Find where the given text appears and provide that cell's center as (X, Y) coordinate. 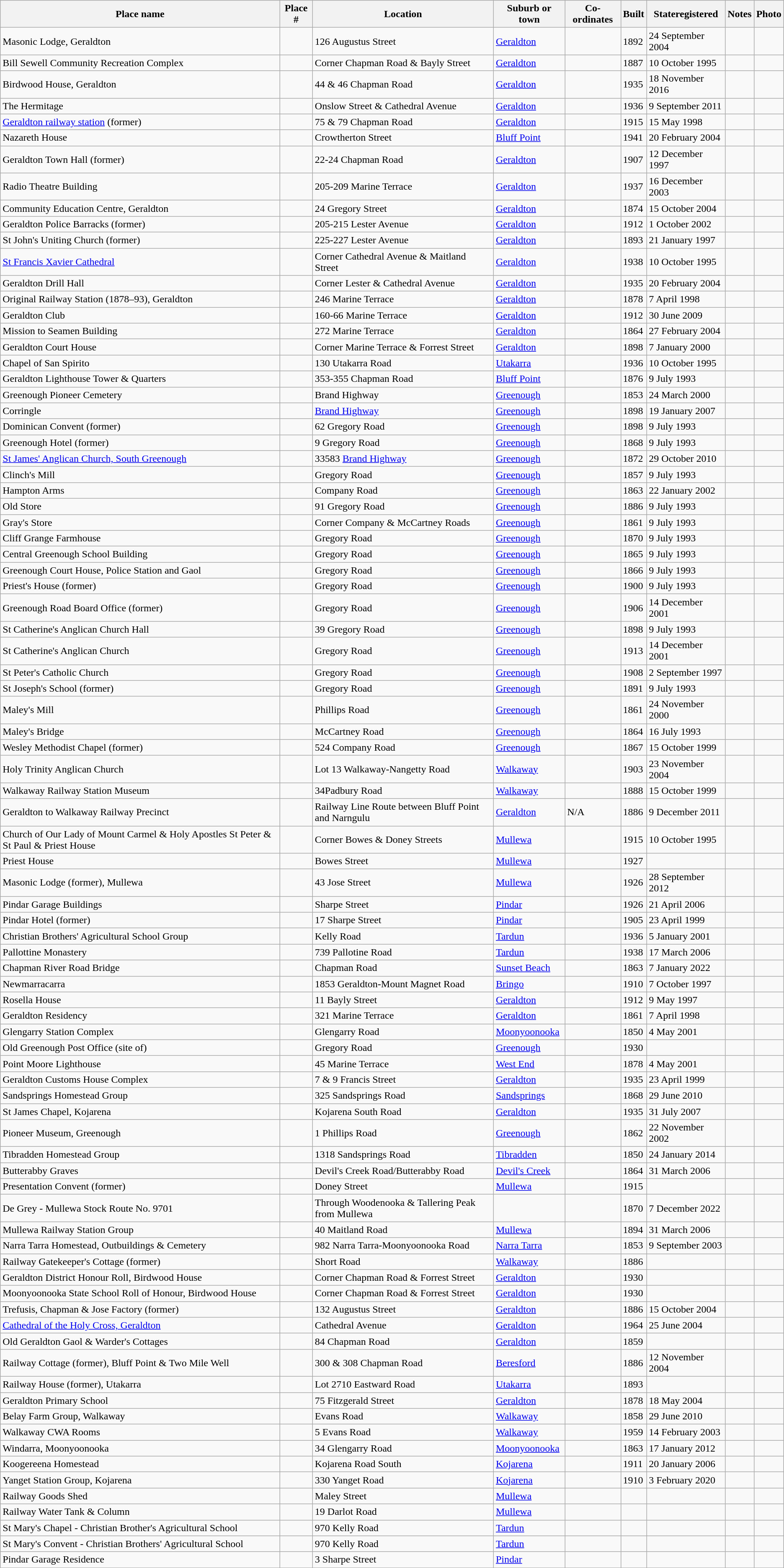
22-24 Chapman Road (403, 159)
Railway House (former), Utakarra (140, 1384)
17 January 2012 (686, 1448)
22 January 2002 (686, 490)
1959 (634, 1432)
Maley Street (403, 1496)
Crowtherton Street (403, 138)
1905 (634, 920)
18 May 2004 (686, 1401)
Corringle (140, 411)
7 December 2022 (686, 1208)
126 Augustus Street (403, 41)
Railway Line Route between Bluff Point and Narngulu (403, 812)
5 January 2001 (686, 936)
Holy Trinity Anglican Church (140, 769)
Corner Cathedral Avenue & Maitland Street (403, 261)
Corner Company & McCartney Roads (403, 522)
19 Darlot Road (403, 1512)
9 Gregory Road (403, 443)
St James' Anglican Church, South Greenough (140, 458)
Suburb or town (529, 14)
17 Sharpe Street (403, 920)
9 September 2003 (686, 1246)
Church of Our Lady of Mount Carmel & Holy Apostles St Peter & St Paul & Priest House (140, 839)
1894 (634, 1230)
St Mary's Chapel - Christian Brother's Agricultural School (140, 1528)
Cathedral of the Holy Cross, Geraldton (140, 1325)
Butterabby Graves (140, 1171)
Notes (740, 14)
Co-ordinates (593, 14)
Doney Street (403, 1187)
Dominican Convent (former) (140, 427)
84 Chapman Road (403, 1341)
130 Utakarra Road (403, 363)
982 Narra Tarra-Moonyoonooka Road (403, 1246)
Railway Goods Shed (140, 1496)
Geraldton Drill Hall (140, 283)
Greenough Court House, Police Station and Gaol (140, 570)
Pindar Garage Residence (140, 1560)
7 & 9 Francis Street (403, 1079)
Through Woodenooka & Tallering Peak from Mullewa (403, 1208)
28 September 2012 (686, 883)
Geraldton Residency (140, 1016)
1913 (634, 651)
Short Road (403, 1262)
22 November 2002 (686, 1133)
1867 (634, 747)
Sharpe Street (403, 904)
24 November 2000 (686, 710)
Central Greenough School Building (140, 554)
Corner Lester & Cathedral Avenue (403, 283)
Kojarena South Road (403, 1112)
40 Maitland Road (403, 1230)
St Mary's Convent - Christian Brothers' Agricultural School (140, 1544)
18 November 2016 (686, 85)
9 December 2011 (686, 812)
Geraldton Town Hall (former) (140, 159)
21 April 2006 (686, 904)
St John's Uniting Church (former) (140, 240)
Hampton Arms (140, 490)
De Grey - Mullewa Stock Route No. 9701 (140, 1208)
739 Pallotine Road (403, 952)
Tibradden (529, 1155)
Walkaway Railway Station Museum (140, 790)
205-209 Marine Terrace (403, 187)
Place name (140, 14)
St Joseph's School (former) (140, 688)
Nazareth House (140, 138)
75 Fitzgerald Street (403, 1401)
Phillips Road (403, 710)
Bringo (529, 984)
1874 (634, 208)
Geraldton Primary School (140, 1401)
17 March 2006 (686, 952)
24 Gregory Street (403, 208)
1941 (634, 138)
9 May 1997 (686, 1000)
Sandsprings Homestead Group (140, 1095)
7 October 1997 (686, 984)
Cathedral Avenue (403, 1325)
Geraldton railway station (former) (140, 122)
1862 (634, 1133)
43 Jose Street (403, 883)
24 January 2014 (686, 1155)
1927 (634, 861)
1 Phillips Road (403, 1133)
Moonyoonooka State School Roll of Honour, Birdwood House (140, 1293)
27 February 2004 (686, 331)
1903 (634, 769)
205-215 Lester Avenue (403, 224)
Corner Chapman Road & Bayly Street (403, 63)
Geraldton Lighthouse Tower & Quarters (140, 379)
160-66 Marine Terrace (403, 315)
20 January 2006 (686, 1464)
Koogereena Homestead (140, 1464)
34Padbury Road (403, 790)
23 November 2004 (686, 769)
The Hermitage (140, 106)
St Catherine's Anglican Church Hall (140, 629)
Geraldton District Honour Roll, Birdwood House (140, 1277)
Point Moore Lighthouse (140, 1063)
Railway Cottage (former), Bluff Point & Two Mile Well (140, 1362)
Narra Tarra (529, 1246)
Masonic Lodge (former), Mullewa (140, 883)
Company Road (403, 490)
Masonic Lodge, Geraldton (140, 41)
Newmarracarra (140, 984)
Pallottine Monastery (140, 952)
Windarra, Moonyoonooka (140, 1448)
1887 (634, 63)
Old Greenough Post Office (site of) (140, 1048)
Geraldton Court House (140, 347)
Old Geraldton Gaol & Warder's Cottages (140, 1341)
1900 (634, 586)
91 Gregory Road (403, 506)
Corner Marine Terrace & Forrest Street (403, 347)
Kelly Road (403, 936)
24 March 2000 (686, 395)
Devil's Creek Road/Butterabby Road (403, 1171)
Corner Bowes & Doney Streets (403, 839)
132 Augustus Street (403, 1309)
Community Education Centre, Geraldton (140, 208)
St Francis Xavier Cathedral (140, 261)
3 Sharpe Street (403, 1560)
Pioneer Museum, Greenough (140, 1133)
330 Yanget Road (403, 1480)
45 Marine Terrace (403, 1063)
Onslow Street & Cathedral Avenue (403, 106)
1872 (634, 458)
Maley's Bridge (140, 731)
Railway Water Tank & Column (140, 1512)
321 Marine Terrace (403, 1016)
Rosella House (140, 1000)
Priest's House (former) (140, 586)
Christian Brothers' Agricultural School Group (140, 936)
7 January 2000 (686, 347)
14 February 2003 (686, 1432)
12 November 2004 (686, 1362)
Greenough Hotel (former) (140, 443)
Geraldton Club (140, 315)
Place # (296, 14)
Tibradden Homestead Group (140, 1155)
30 June 2009 (686, 315)
21 January 1997 (686, 240)
24 September 2004 (686, 41)
2 September 1997 (686, 672)
Geraldton Customs House Complex (140, 1079)
34 Glengarry Road (403, 1448)
Clinch's Mill (140, 474)
Pindar Hotel (former) (140, 920)
1888 (634, 790)
Trefusis, Chapman & Jose Factory (former) (140, 1309)
44 & 46 Chapman Road (403, 85)
Narra Tarra Homestead, Outbuildings & Cemetery (140, 1246)
19 January 2007 (686, 411)
N/A (593, 812)
1859 (634, 1341)
1907 (634, 159)
524 Company Road (403, 747)
Radio Theatre Building (140, 187)
Pindar Garage Buildings (140, 904)
39 Gregory Road (403, 629)
33583 Brand Highway (403, 458)
Location (403, 14)
1 October 2002 (686, 224)
7 January 2022 (686, 968)
Built (634, 14)
1876 (634, 379)
Birdwood House, Geraldton (140, 85)
Sunset Beach (529, 968)
Belay Farm Group, Walkaway (140, 1416)
29 October 2010 (686, 458)
Gray's Store (140, 522)
Sandsprings (529, 1095)
1911 (634, 1464)
Glengarry Station Complex (140, 1032)
St Catherine's Anglican Church (140, 651)
15 May 1998 (686, 122)
Greenough Road Board Office (former) (140, 608)
Kojarena Road South (403, 1464)
Mullewa Railway Station Group (140, 1230)
St James Chapel, Kojarena (140, 1112)
Chapel of San Spirito (140, 363)
3 February 2020 (686, 1480)
1964 (634, 1325)
12 December 1997 (686, 159)
5 Evans Road (403, 1432)
1865 (634, 554)
Geraldton Police Barracks (former) (140, 224)
Walkaway CWA Rooms (140, 1432)
Wesley Methodist Chapel (former) (140, 747)
1892 (634, 41)
Glengarry Road (403, 1032)
62 Gregory Road (403, 427)
Yanget Station Group, Kojarena (140, 1480)
25 June 2004 (686, 1325)
225-227 Lester Avenue (403, 240)
1853 Geraldton-Mount Magnet Road (403, 984)
1857 (634, 474)
Presentation Convent (former) (140, 1187)
246 Marine Terrace (403, 299)
1906 (634, 608)
Geraldton to Walkaway Railway Precinct (140, 812)
325 Sandsprings Road (403, 1095)
272 Marine Terrace (403, 331)
1858 (634, 1416)
Bill Sewell Community Recreation Complex (140, 63)
31 July 2007 (686, 1112)
1866 (634, 570)
Greenough Pioneer Cemetery (140, 395)
1318 Sandsprings Road (403, 1155)
Beresford (529, 1362)
West End (529, 1063)
Old Store (140, 506)
Stateregistered (686, 14)
Mission to Seamen Building (140, 331)
16 July 1993 (686, 731)
9 September 2011 (686, 106)
Priest House (140, 861)
16 December 2003 (686, 187)
Original Railway Station (1878–93), Geraldton (140, 299)
353-355 Chapman Road (403, 379)
1937 (634, 187)
Railway Gatekeeper's Cottage (former) (140, 1262)
Evans Road (403, 1416)
Lot 2710 Eastward Road (403, 1384)
300 & 308 Chapman Road (403, 1362)
11 Bayly Street (403, 1000)
75 & 79 Chapman Road (403, 122)
Photo (769, 14)
Bowes Street (403, 861)
Chapman River Road Bridge (140, 968)
1908 (634, 672)
St Peter's Catholic Church (140, 672)
1891 (634, 688)
Maley's Mill (140, 710)
Cliff Grange Farmhouse (140, 538)
Lot 13 Walkaway-Nangetty Road (403, 769)
Devil's Creek (529, 1171)
McCartney Road (403, 731)
Chapman Road (403, 968)
